Search for the cell housing the specified text and yield its [X, Y] center coordinate. 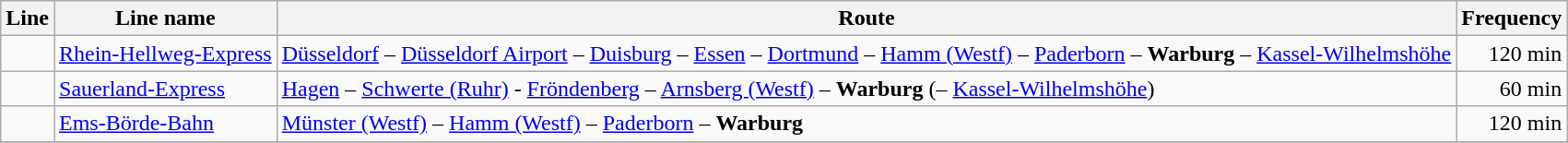
60 min [1512, 89]
Route [867, 18]
Münster (Westf) – Hamm (Westf) – Paderborn – Warburg [867, 124]
Düsseldorf – Düsseldorf Airport – Duisburg – Essen – Dortmund – Hamm (Westf) – Paderborn – Warburg – Kassel-Wilhelmshöhe [867, 54]
Rhein-Hellweg-Express [165, 54]
Frequency [1512, 18]
Line [28, 18]
Hagen – Schwerte (Ruhr) - Fröndenberg – Arnsberg (Westf) – Warburg (– Kassel-Wilhelmshöhe) [867, 89]
Sauerland-Express [165, 89]
Line name [165, 18]
Ems-Börde-Bahn [165, 124]
